Return the [x, y] coordinate for the center point of the cell that contains the specified text.  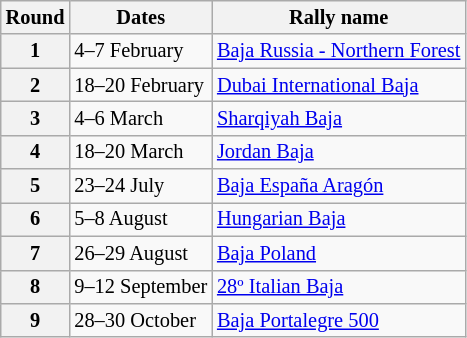
4–7 February [140, 51]
Baja Russia - Northern Forest [338, 51]
5 [36, 186]
4–6 March [140, 118]
Baja España Aragón [338, 186]
Baja Poland [338, 253]
4 [36, 152]
Dates [140, 17]
Sharqiyah Baja [338, 118]
28º Italian Baja [338, 287]
Round [36, 17]
Dubai International Baja [338, 85]
8 [36, 287]
5–8 August [140, 219]
9 [36, 320]
Hungarian Baja [338, 219]
Jordan Baja [338, 152]
1 [36, 51]
23–24 July [140, 186]
28–30 October [140, 320]
6 [36, 219]
2 [36, 85]
26–29 August [140, 253]
Baja Portalegre 500 [338, 320]
Rally name [338, 17]
9–12 September [140, 287]
3 [36, 118]
7 [36, 253]
18–20 March [140, 152]
18–20 February [140, 85]
